Extract the (X, Y) coordinate from the center of the cell holding the provided text.  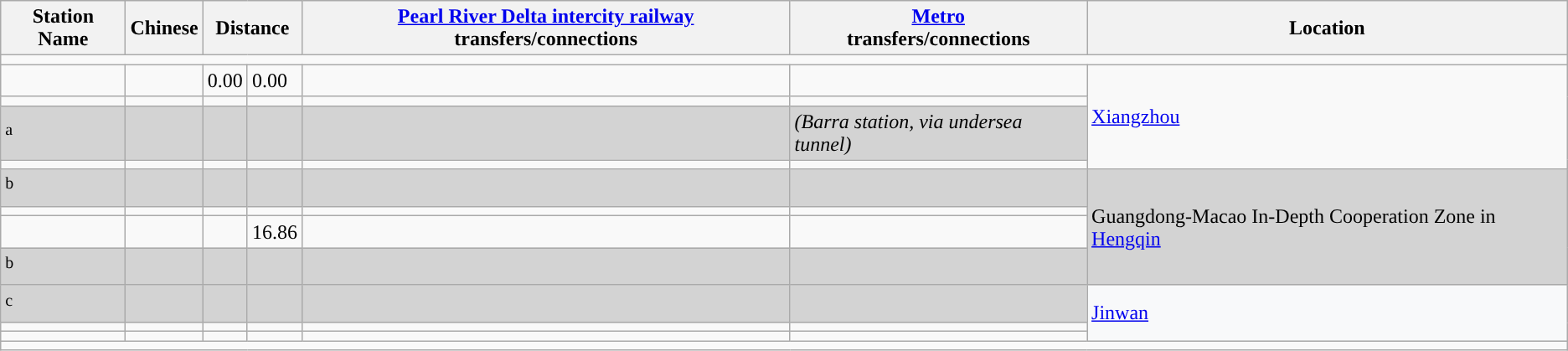
(Barra station, via undersea tunnel) (938, 132)
Metrotransfers/connections (938, 28)
Distance (252, 28)
Pearl River Delta intercity railway transfers/connections (546, 28)
Location (1328, 28)
Guangdong-Macao In-Depth Cooperation Zone in Hengqin (1328, 227)
16.86 (275, 232)
Xiangzhou (1328, 117)
Chinese (164, 28)
a (64, 132)
Station Name (64, 28)
Jinwan (1328, 313)
c (64, 303)
